Find where the given text appears and provide that cell's center as [x, y] coordinate. 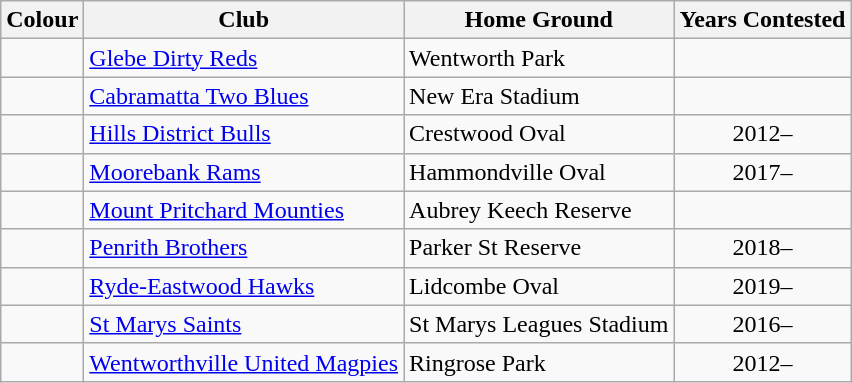
St Marys Saints [244, 324]
Aubrey Keech Reserve [539, 210]
Years Contested [762, 20]
Hammondville Oval [539, 172]
2017– [762, 172]
Wentworth Park [539, 58]
Parker St Reserve [539, 248]
Penrith Brothers [244, 248]
2019– [762, 286]
Lidcombe Oval [539, 286]
Hills District Bulls [244, 134]
2016– [762, 324]
Ringrose Park [539, 362]
Wentworthville United Magpies [244, 362]
Mount Pritchard Mounties [244, 210]
Home Ground [539, 20]
Cabramatta Two Blues [244, 96]
2018– [762, 248]
Crestwood Oval [539, 134]
Club [244, 20]
Colour [42, 20]
Moorebank Rams [244, 172]
New Era Stadium [539, 96]
Ryde-Eastwood Hawks [244, 286]
Glebe Dirty Reds [244, 58]
St Marys Leagues Stadium [539, 324]
